Pinpoint the cell where the given text exists, returning its (x, y) midpoint coordinate. 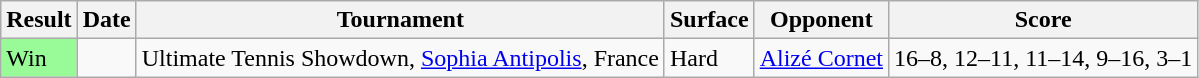
Surface (709, 20)
Hard (709, 58)
Result (39, 20)
Tournament (400, 20)
Win (39, 58)
16–8, 12–11, 11–14, 9–16, 3–1 (1044, 58)
Alizé Cornet (821, 58)
Opponent (821, 20)
Score (1044, 20)
Ultimate Tennis Showdown, Sophia Antipolis, France (400, 58)
Date (106, 20)
